Output the (X, Y) coordinate of the center of the cell containing the given text.  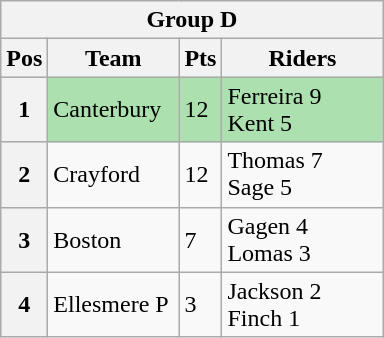
Pos (24, 58)
Gagen 4Lomas 3 (302, 240)
Team (114, 58)
Riders (302, 58)
Group D (192, 20)
Pts (200, 58)
Crayford (114, 174)
Jackson 2Finch 1 (302, 304)
7 (200, 240)
Canterbury (114, 110)
2 (24, 174)
Ferreira 9Kent 5 (302, 110)
1 (24, 110)
Boston (114, 240)
Ellesmere P (114, 304)
Thomas 7Sage 5 (302, 174)
4 (24, 304)
